Extract the (x, y) coordinate from the center of the cell holding the provided text.  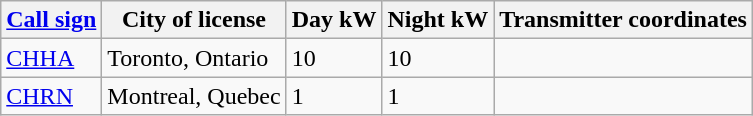
Montreal, Quebec (194, 96)
CHHA (52, 58)
Toronto, Ontario (194, 58)
CHRN (52, 96)
City of license (194, 20)
Night kW (438, 20)
Call sign (52, 20)
Day kW (334, 20)
Transmitter coordinates (624, 20)
